For the text-containing cell, return its midpoint in [x, y] coordinate format. 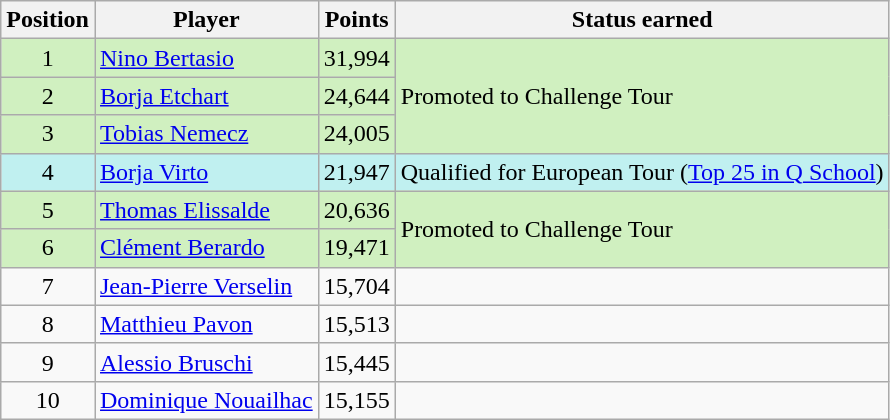
Alessio Bruschi [206, 362]
Jean-Pierre Verselin [206, 286]
Status earned [642, 20]
15,155 [356, 400]
24,005 [356, 134]
Qualified for European Tour (Top 25 in Q School) [642, 172]
5 [48, 210]
8 [48, 324]
1 [48, 58]
6 [48, 248]
Thomas Elissalde [206, 210]
Borja Etchart [206, 96]
15,513 [356, 324]
Nino Bertasio [206, 58]
Position [48, 20]
Dominique Nouailhac [206, 400]
2 [48, 96]
20,636 [356, 210]
Tobias Nemecz [206, 134]
Player [206, 20]
Clément Berardo [206, 248]
Borja Virto [206, 172]
21,947 [356, 172]
31,994 [356, 58]
7 [48, 286]
9 [48, 362]
10 [48, 400]
15,445 [356, 362]
19,471 [356, 248]
Matthieu Pavon [206, 324]
4 [48, 172]
3 [48, 134]
24,644 [356, 96]
15,704 [356, 286]
Points [356, 20]
